Return [x, y] of the center of cell containing provided text 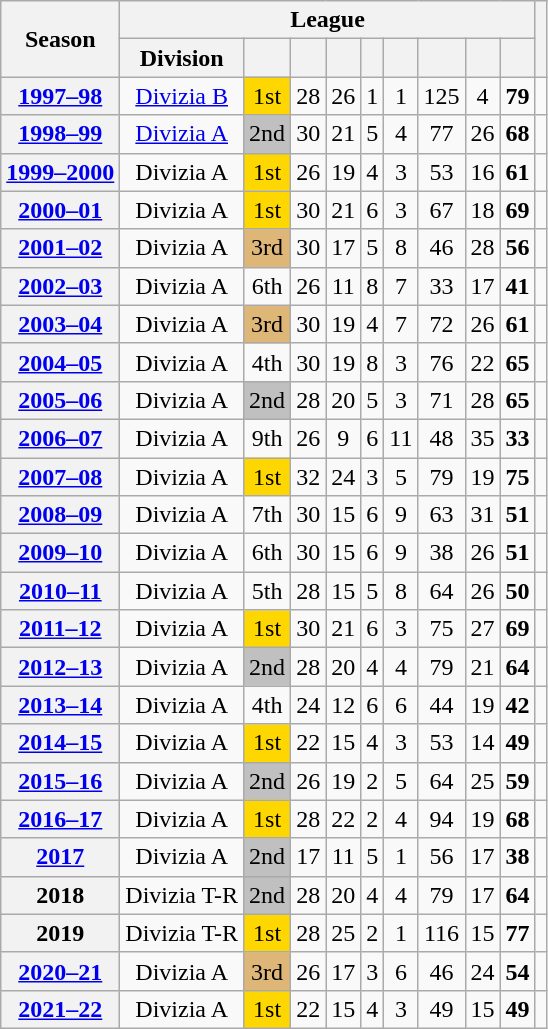
2019 [60, 933]
2000–01 [60, 210]
Divizia B [182, 96]
41 [518, 286]
1998–99 [60, 134]
9th [268, 438]
16 [482, 172]
2006–07 [60, 438]
71 [442, 400]
18 [482, 210]
14 [482, 743]
32 [308, 477]
League [328, 20]
2009–10 [60, 553]
2013–14 [60, 705]
2012–13 [60, 667]
2011–12 [60, 629]
2014–15 [60, 743]
2005–06 [60, 400]
12 [344, 705]
27 [482, 629]
94 [442, 819]
7th [268, 515]
76 [442, 362]
48 [442, 438]
1999–2000 [60, 172]
2001–02 [60, 248]
1997–98 [60, 96]
2015–16 [60, 781]
2003–04 [60, 324]
42 [518, 705]
2007–08 [60, 477]
Division [182, 58]
116 [442, 933]
2010–11 [60, 591]
2008–09 [60, 515]
2021–22 [60, 1009]
2020–21 [60, 971]
5th [268, 591]
54 [518, 971]
Season [60, 39]
44 [442, 705]
63 [442, 515]
72 [442, 324]
2002–03 [60, 286]
2016–17 [60, 819]
50 [518, 591]
31 [482, 515]
67 [442, 210]
2018 [60, 895]
2004–05 [60, 362]
35 [482, 438]
2017 [60, 857]
125 [442, 96]
59 [518, 781]
